Provide the (X, Y) coordinate of the cell's center where the given text is located.  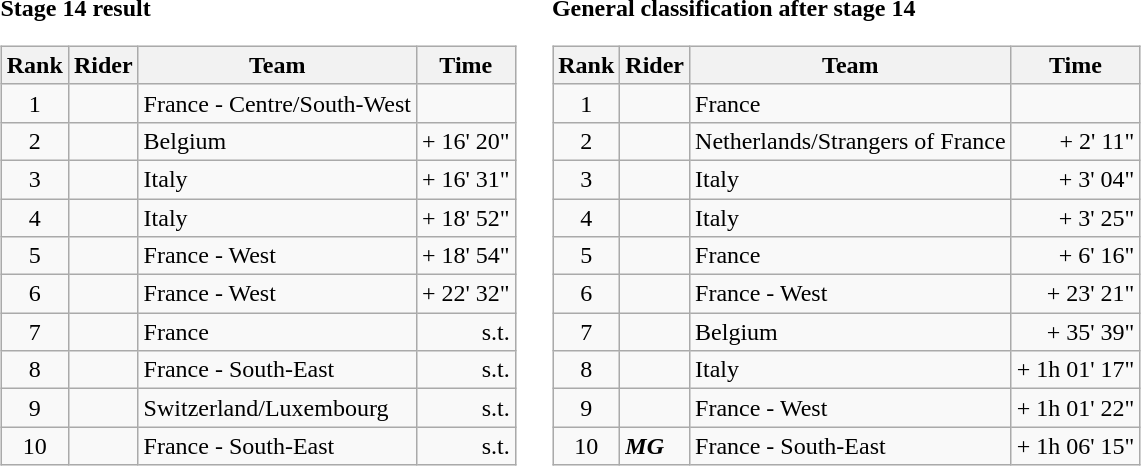
+ 1h 01' 22" (1076, 408)
+ 6' 16" (1076, 256)
+ 18' 52" (466, 217)
+ 1h 01' 17" (1076, 370)
MG (655, 446)
Switzerland/Luxembourg (277, 408)
+ 2' 11" (1076, 141)
+ 3' 25" (1076, 217)
+ 16' 31" (466, 179)
+ 23' 21" (1076, 294)
+ 35' 39" (1076, 332)
+ 3' 04" (1076, 179)
France - Centre/South-West (277, 103)
+ 16' 20" (466, 141)
+ 22' 32" (466, 294)
+ 1h 06' 15" (1076, 446)
Netherlands/Strangers of France (851, 141)
+ 18' 54" (466, 256)
